For the text-containing cell, return its midpoint in [x, y] coordinate format. 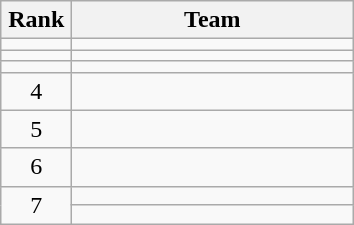
6 [36, 167]
4 [36, 91]
5 [36, 129]
7 [36, 205]
Team [212, 20]
Rank [36, 20]
